Return [X, Y] of the center of cell containing provided text 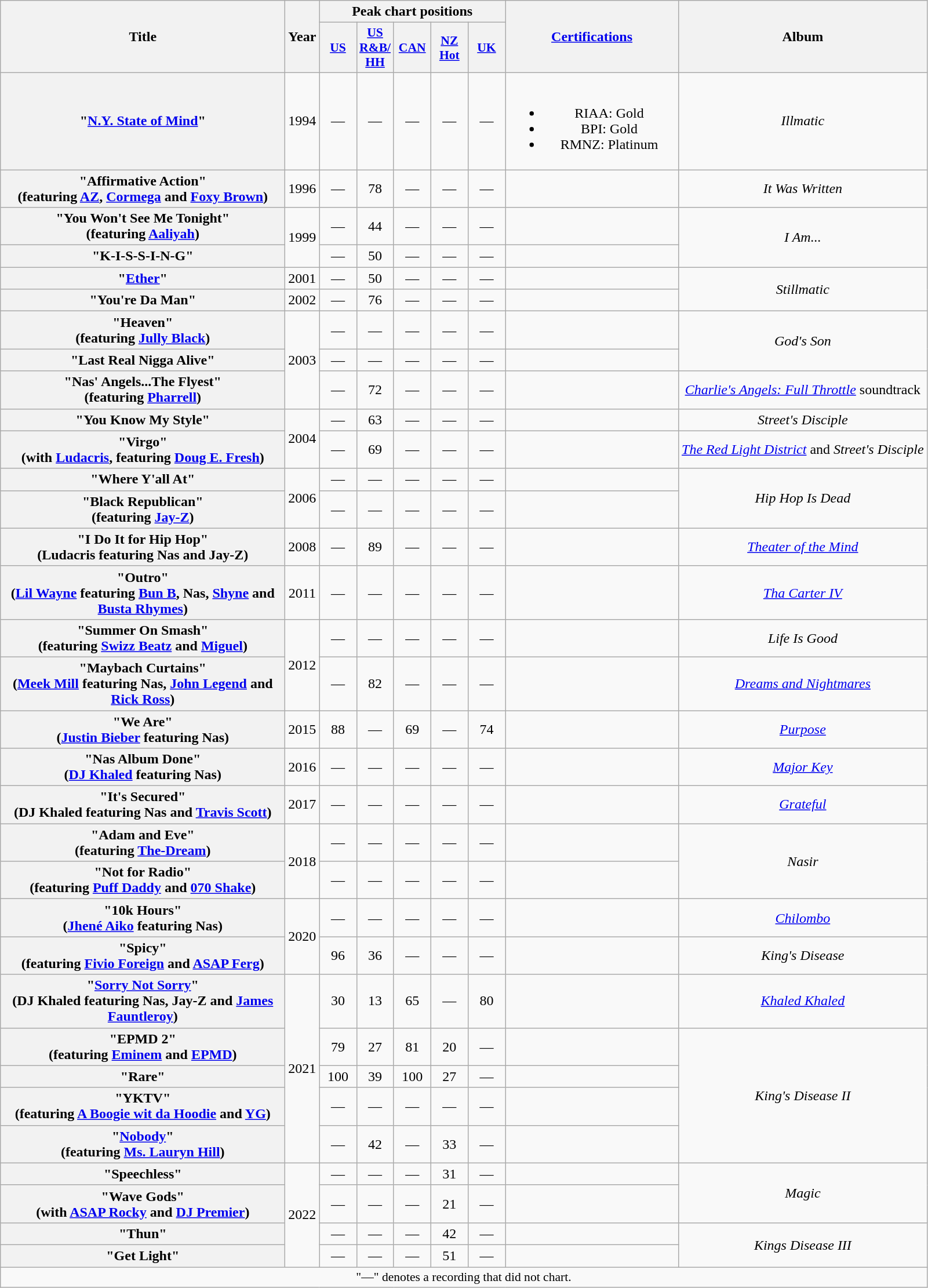
"Virgo"(with Ludacris, featuring Doug E. Fresh) [143, 450]
"Affirmative Action"(featuring AZ, Cormega and Foxy Brown) [143, 188]
"YKTV"(featuring A Boogie wit da Hoodie and YG) [143, 1106]
"Black Republican"(featuring Jay-Z) [143, 509]
I Am... [803, 238]
US [338, 48]
2001 [303, 278]
Chilombo [803, 918]
"Speechless" [143, 1174]
"Sorry Not Sorry"(DJ Khaled featuring Nas, Jay-Z and James Fauntleroy) [143, 1001]
"Nas Album Done"(DJ Khaled featuring Nas) [143, 767]
2015 [303, 729]
"It's Secured"(DJ Khaled featuring Nas and Travis Scott) [143, 805]
Kings Disease III [803, 1245]
"Rare" [143, 1076]
1999 [303, 238]
44 [375, 226]
The Red Light District and Street's Disciple [803, 450]
"You're Da Man" [143, 300]
It Was Written [803, 188]
"Summer On Smash"(featuring Swizz Beatz and Miguel) [143, 638]
Khaled Khaled [803, 1001]
"You Know My Style" [143, 420]
2003 [303, 360]
13 [375, 1001]
"K-I-S-S-I-N-G" [143, 256]
King's Disease [803, 955]
"You Won't See Me Tonight"(featuring Aaliyah) [143, 226]
NZHot [449, 48]
2021 [303, 1069]
God's Son [803, 341]
"I Do It for Hip Hop"(Ludacris featuring Nas and Jay-Z) [143, 547]
1994 [303, 121]
80 [486, 1001]
2022 [303, 1215]
2004 [303, 438]
"Nas' Angels...The Flyest"(featuring Pharrell) [143, 390]
Tha Carter IV [803, 592]
96 [338, 955]
"—" denotes a recording that did not chart. [464, 1278]
89 [375, 547]
Major Key [803, 767]
2020 [303, 937]
"Last Real Nigga Alive" [143, 360]
1996 [303, 188]
Magic [803, 1193]
2006 [303, 499]
Theater of the Mind [803, 547]
"EPMD 2"(featuring Eminem and EPMD) [143, 1047]
"Ether" [143, 278]
UK [486, 48]
21 [449, 1203]
King's Disease II [803, 1096]
Life Is Good [803, 638]
Street's Disciple [803, 420]
Purpose [803, 729]
2018 [303, 861]
"Adam and Eve"(featuring The-Dream) [143, 843]
"10k Hours"(Jhené Aiko featuring Nas) [143, 918]
"Where Y'all At" [143, 479]
81 [412, 1047]
USR&B/HH [375, 48]
"Heaven"(featuring Jully Black) [143, 330]
2002 [303, 300]
"Thun" [143, 1234]
"We Are"(Justin Bieber featuring Nas) [143, 729]
39 [375, 1076]
82 [375, 683]
"Outro"(Lil Wayne featuring Bun B, Nas, Shyne and Busta Rhymes) [143, 592]
"Spicy"(featuring Fivio Foreign and ASAP Ferg) [143, 955]
Dreams and Nightmares [803, 683]
Stillmatic [803, 289]
2017 [303, 805]
"Maybach Curtains"(Meek Mill featuring Nas, John Legend and Rick Ross) [143, 683]
79 [338, 1047]
RIAA: GoldBPI: GoldRMNZ: Platinum [592, 121]
CAN [412, 48]
33 [449, 1144]
Charlie's Angels: Full Throttle soundtrack [803, 390]
36 [375, 955]
Hip Hop Is Dead [803, 499]
31 [449, 1174]
Certifications [592, 37]
"N.Y. State of Mind" [143, 121]
Album [803, 37]
2016 [303, 767]
76 [375, 300]
20 [449, 1047]
2008 [303, 547]
2012 [303, 664]
Nasir [803, 861]
Title [143, 37]
"Not for Radio"(featuring Puff Daddy and 070 Shake) [143, 880]
Illmatic [803, 121]
Grateful [803, 805]
63 [375, 420]
Year [303, 37]
"Nobody"(featuring Ms. Lauryn Hill) [143, 1144]
65 [412, 1001]
88 [338, 729]
"Wave Gods"(with ASAP Rocky and DJ Premier) [143, 1203]
78 [375, 188]
Peak chart positions [413, 12]
72 [375, 390]
51 [449, 1256]
74 [486, 729]
30 [338, 1001]
2011 [303, 592]
"Get Light" [143, 1256]
